Detect which cell encompasses the target text, then output its [x, y] center coordinate. 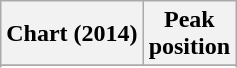
Chart (2014) [72, 34]
Peakposition [189, 34]
